Provide the [X, Y] coordinate of the cell's center where the given text is located.  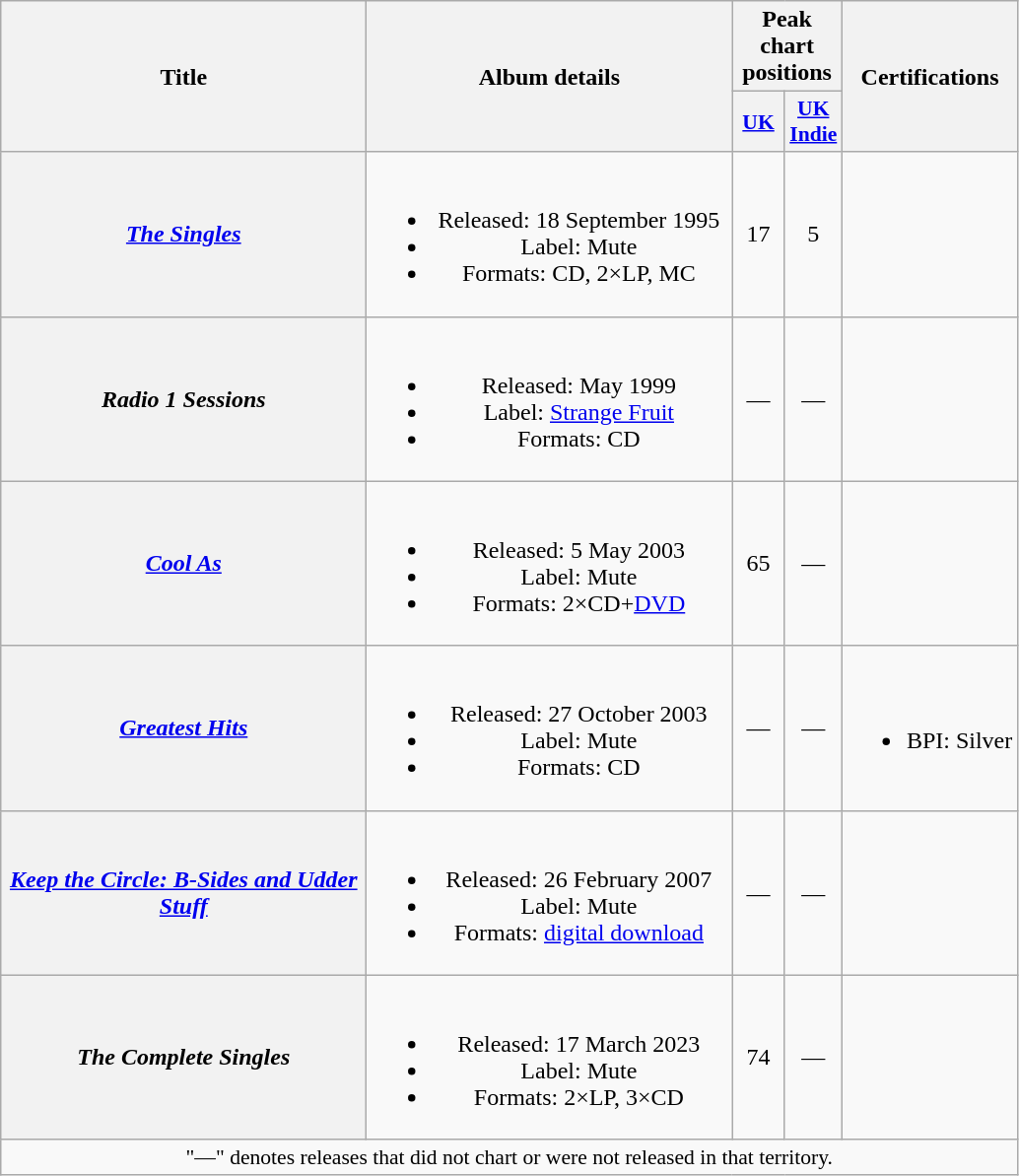
Greatest Hits [183, 727]
Cool As [183, 564]
UK Indie [813, 122]
5 [813, 235]
74 [759, 1057]
Released: 17 March 2023Label: MuteFormats: 2×LP, 3×CD [550, 1057]
Released: May 1999Label: Strange FruitFormats: CD [550, 398]
The Complete Singles [183, 1057]
UK [759, 122]
Released: 26 February 2007Label: MuteFormats: digital download [550, 893]
Released: 27 October 2003Label: MuteFormats: CD [550, 727]
"—" denotes releases that did not chart or were not released in that territory. [509, 1157]
Title [183, 77]
Released: 18 September 1995Label: MuteFormats: CD, 2×LP, MC [550, 235]
Keep the Circle: B-Sides and Udder Stuff [183, 893]
The Singles [183, 235]
Radio 1 Sessions [183, 398]
Album details [550, 77]
Released: 5 May 2003Label: MuteFormats: 2×CD+DVD [550, 564]
Peak chart positions [786, 46]
Certifications [929, 77]
65 [759, 564]
17 [759, 235]
BPI: Silver [929, 727]
